Find where the given text appears and provide that cell's center as [x, y] coordinate. 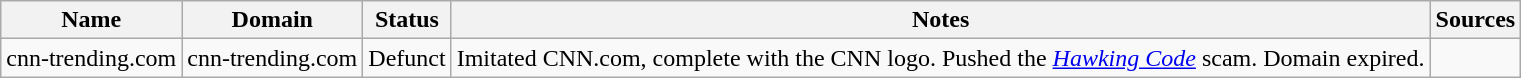
Status [407, 20]
Defunct [407, 58]
Domain [272, 20]
Imitated CNN.com, complete with the CNN logo. Pushed the Hawking Code scam. Domain expired. [940, 58]
Notes [940, 20]
Name [92, 20]
Sources [1476, 20]
